Capture the cell that displays the provided text and extract its (X, Y) central coordinate. 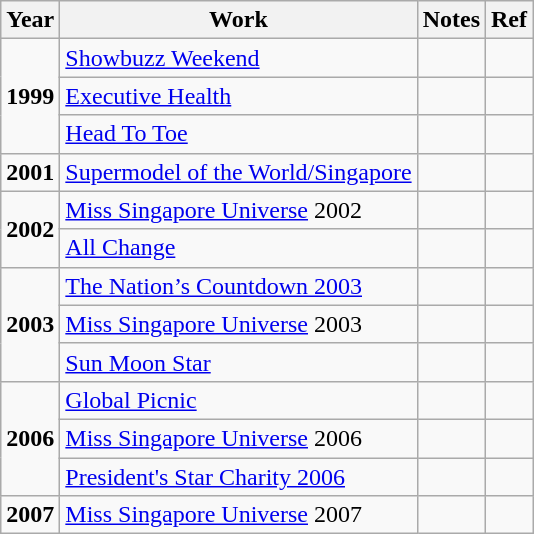
Ref (510, 20)
2006 (30, 438)
Work (238, 20)
2003 (30, 324)
Year (30, 20)
2002 (30, 229)
Showbuzz Weekend (238, 58)
Head To Toe (238, 134)
Global Picnic (238, 400)
Miss Singapore Universe 2007 (238, 515)
The Nation’s Countdown 2003 (238, 286)
1999 (30, 96)
All Change (238, 248)
2007 (30, 515)
Miss Singapore Universe 2003 (238, 324)
Miss Singapore Universe 2006 (238, 438)
Executive Health (238, 96)
Supermodel of the World/Singapore (238, 172)
President's Star Charity 2006 (238, 477)
Sun Moon Star (238, 362)
Notes (451, 20)
Miss Singapore Universe 2002 (238, 210)
2001 (30, 172)
